Scan for the cell matching the given text and deliver its [x, y] coordinate at center. 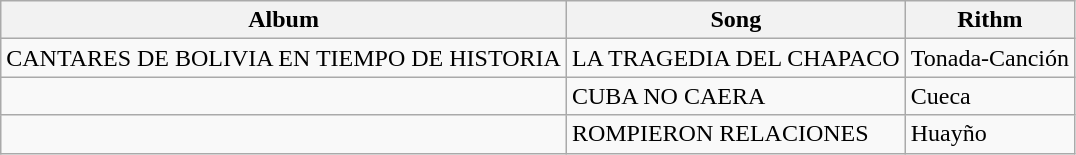
LA TRAGEDIA DEL CHAPACO [736, 58]
CUBA NO CAERA [736, 96]
ROMPIERON RELACIONES [736, 134]
Song [736, 20]
Huayño [990, 134]
Tonada-Canción [990, 58]
CANTARES DE BOLIVIA EN TIEMPO DE HISTORIA [284, 58]
Rithm [990, 20]
Album [284, 20]
Cueca [990, 96]
